Capture the cell that displays the provided text and extract its (X, Y) central coordinate. 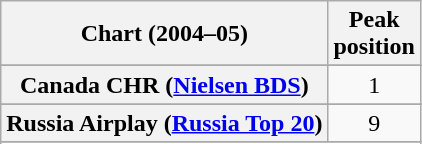
Russia Airplay (Russia Top 20) (164, 123)
Chart (2004–05) (164, 34)
9 (374, 123)
Canada CHR (Nielsen BDS) (164, 85)
1 (374, 85)
Peakposition (374, 34)
